Scan for the cell matching the given text and deliver its (x, y) coordinate at center. 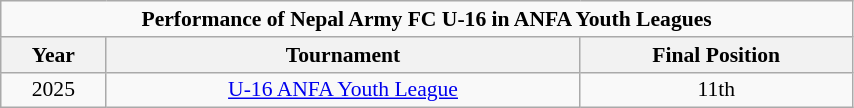
2025 (54, 90)
Final Position (716, 55)
Tournament (343, 55)
Performance of Nepal Army FC U-16 in ANFA Youth Leagues (427, 19)
Year (54, 55)
U-16 ANFA Youth League (343, 90)
11th (716, 90)
